Pinpoint the cell where the given text exists, returning its (X, Y) midpoint coordinate. 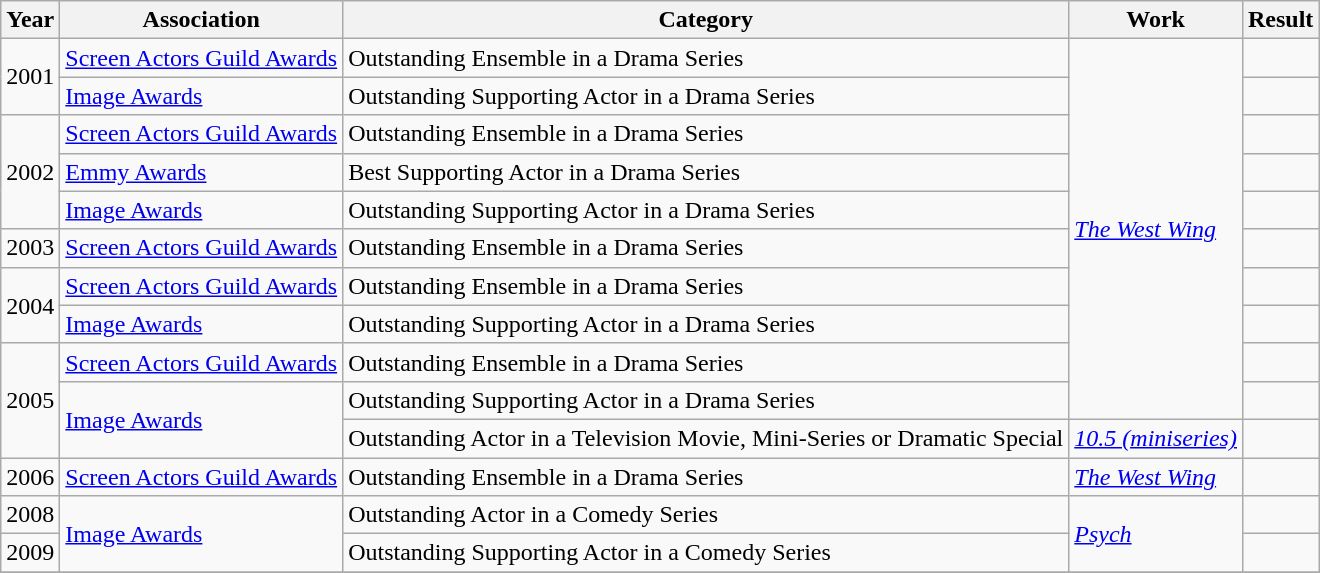
2008 (30, 515)
Outstanding Actor in a Television Movie, Mini-Series or Dramatic Special (706, 438)
Outstanding Actor in a Comedy Series (706, 515)
10.5 (miniseries) (1156, 438)
2003 (30, 248)
Association (202, 20)
Psych (1156, 534)
Result (1280, 20)
2009 (30, 553)
Category (706, 20)
2004 (30, 305)
Year (30, 20)
Emmy Awards (202, 172)
2001 (30, 77)
Work (1156, 20)
2005 (30, 400)
2002 (30, 172)
2006 (30, 477)
Best Supporting Actor in a Drama Series (706, 172)
Outstanding Supporting Actor in a Comedy Series (706, 553)
